For the text-containing cell, return its midpoint in [x, y] coordinate format. 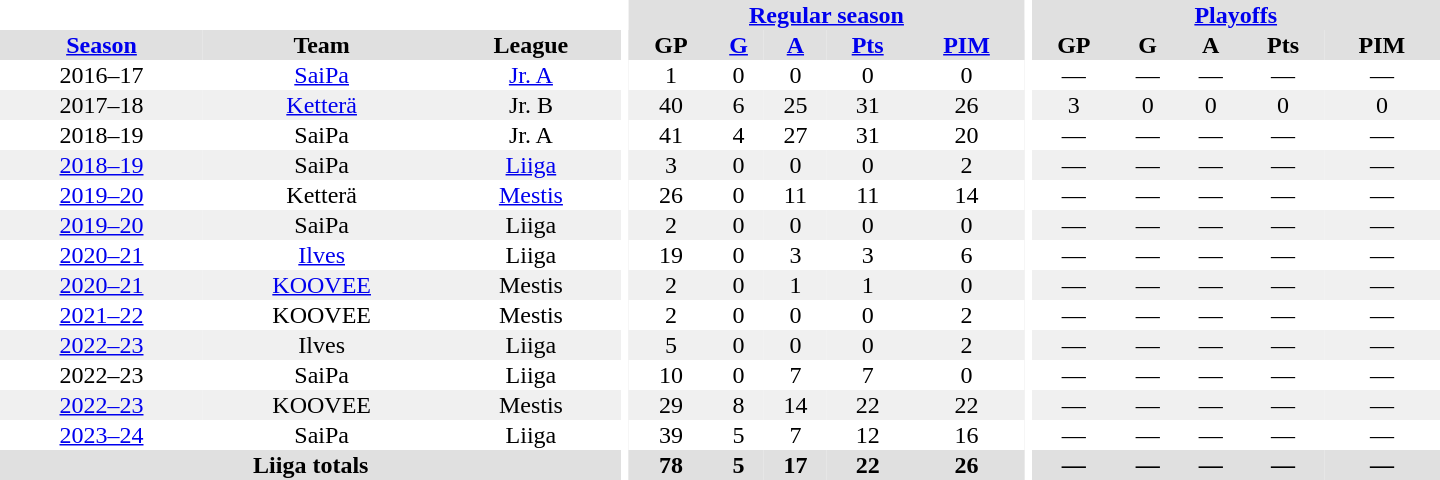
League [530, 45]
16 [967, 435]
4 [738, 135]
25 [796, 105]
19 [672, 255]
40 [672, 105]
41 [672, 135]
39 [672, 435]
8 [738, 405]
Jr. B [530, 105]
2017–18 [102, 105]
Playoffs [1236, 15]
27 [796, 135]
2016–17 [102, 75]
2023–24 [102, 435]
29 [672, 405]
Team [322, 45]
Regular season [827, 15]
12 [868, 435]
78 [672, 465]
Liiga totals [311, 465]
10 [672, 375]
Season [102, 45]
2021–22 [102, 315]
17 [796, 465]
20 [967, 135]
